Return the [X, Y] coordinate for the center point of the cell that contains the specified text.  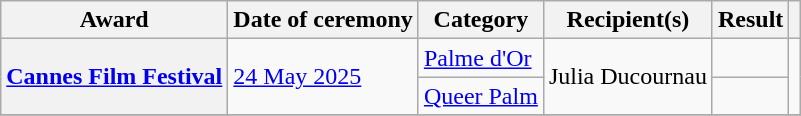
Recipient(s) [628, 20]
Queer Palm [480, 96]
Category [480, 20]
Award [114, 20]
Julia Ducournau [628, 77]
24 May 2025 [324, 77]
Date of ceremony [324, 20]
Result [750, 20]
Cannes Film Festival [114, 77]
Palme d'Or [480, 58]
